Determine the (x, y) coordinate at the center of the cell enclosing the given text.  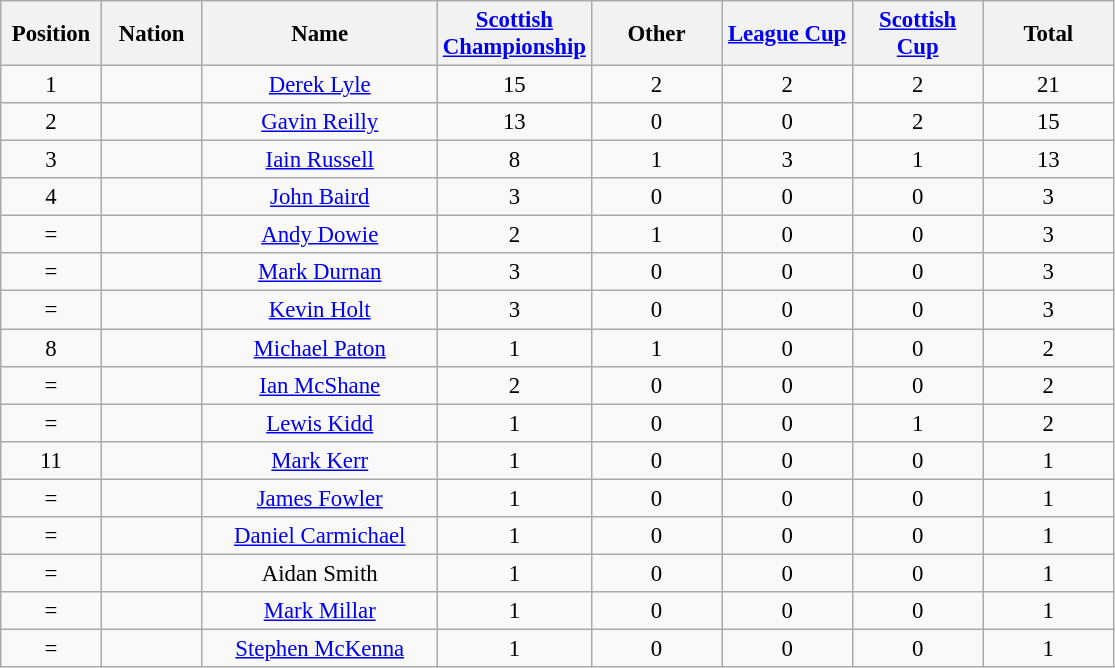
Mark Kerr (320, 460)
Total (1048, 34)
League Cup (788, 34)
11 (52, 460)
Nation (152, 34)
Andy Dowie (320, 235)
Aidan Smith (320, 573)
John Baird (320, 197)
Ian McShane (320, 385)
Daniel Carmichael (320, 536)
Derek Lyle (320, 85)
Mark Millar (320, 611)
Mark Durnan (320, 273)
21 (1048, 85)
Michael Paton (320, 348)
Gavin Reilly (320, 122)
James Fowler (320, 498)
Other (656, 34)
Kevin Holt (320, 310)
Stephen McKenna (320, 648)
Lewis Kidd (320, 423)
4 (52, 197)
Name (320, 34)
Iain Russell (320, 160)
Scottish Cup (918, 34)
Position (52, 34)
Scottish Championship (515, 34)
